Return the (X, Y) coordinate for the center point of the cell that contains the specified text.  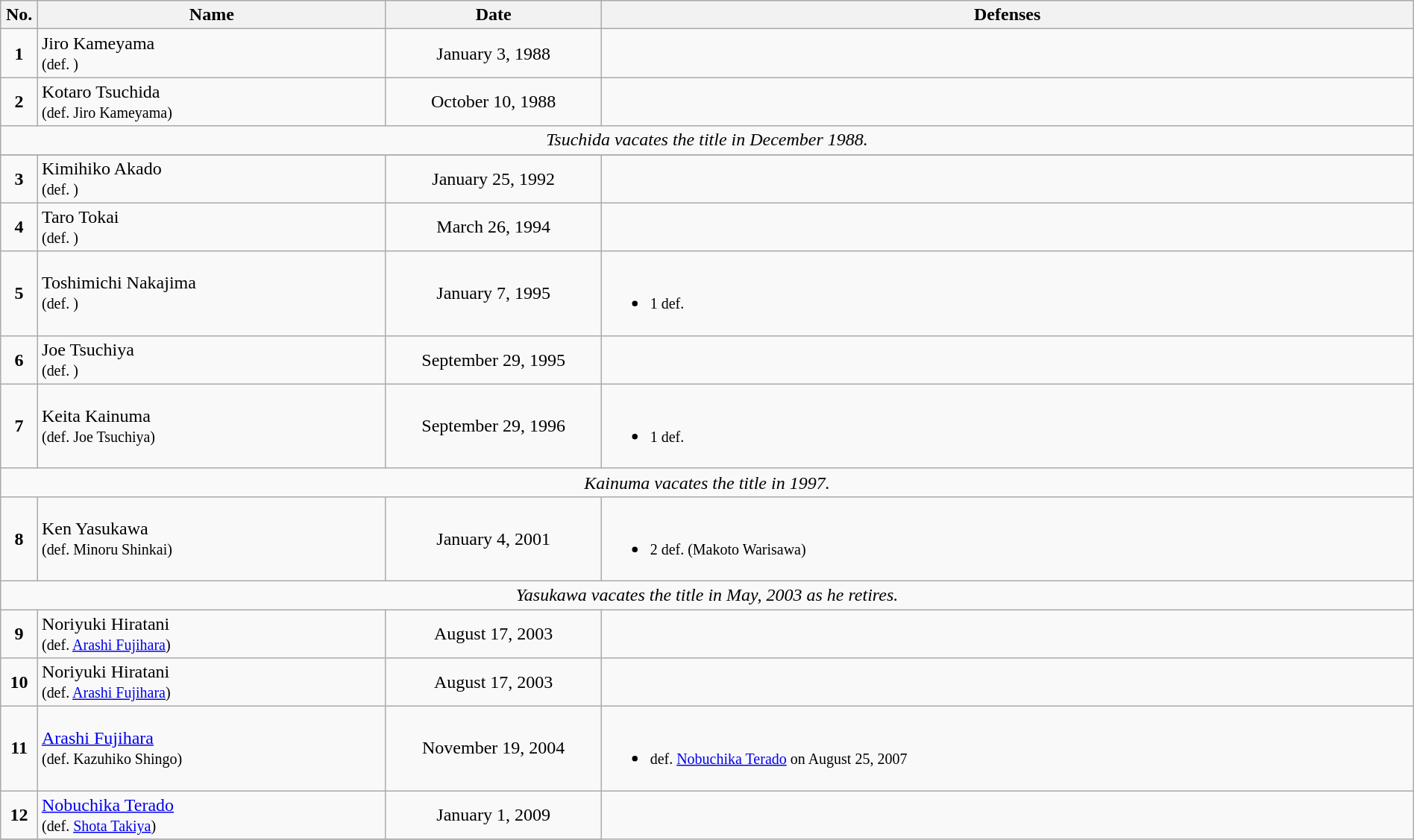
Kainuma vacates the title in 1997. (707, 482)
January 25, 1992 (494, 179)
Defenses (1007, 15)
1 (19, 54)
January 1, 2009 (494, 815)
Jiro Kameyama (def. ) (212, 54)
September 29, 1996 (494, 426)
2 (19, 101)
12 (19, 815)
11 (19, 748)
January 7, 1995 (494, 294)
September 29, 1995 (494, 359)
9 (19, 634)
6 (19, 359)
Kimihiko Akado(def. ) (212, 179)
Nobuchika Terado(def. Shota Takiya) (212, 815)
Kotaro Tsuchida(def. Jiro Kameyama) (212, 101)
Ken Yasukawa(def. Minoru Shinkai) (212, 538)
Joe Tsuchiya(def. ) (212, 359)
def. Nobuchika Terado on August 25, 2007 (1007, 748)
October 10, 1988 (494, 101)
Arashi Fujihara(def. Kazuhiko Shingo) (212, 748)
Name (212, 15)
10 (19, 683)
No. (19, 15)
8 (19, 538)
Tsuchida vacates the title in December 1988. (707, 140)
Yasukawa vacates the title in May, 2003 as he retires. (707, 595)
Keita Kainuma(def. Joe Tsuchiya) (212, 426)
Date (494, 15)
January 4, 2001 (494, 538)
Taro Tokai(def. ) (212, 227)
7 (19, 426)
4 (19, 227)
2 def. (Makoto Warisawa) (1007, 538)
March 26, 1994 (494, 227)
Toshimichi Nakajima(def. ) (212, 294)
5 (19, 294)
3 (19, 179)
November 19, 2004 (494, 748)
January 3, 1988 (494, 54)
